From the cell containing the given text, extract its center point as [X, Y] coordinate. 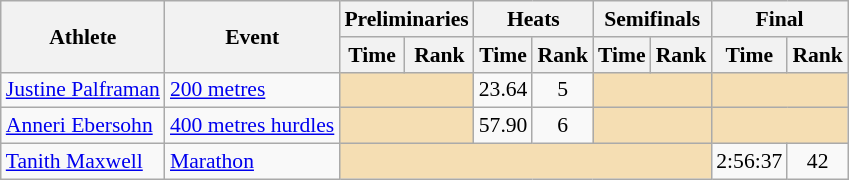
57.90 [504, 126]
Event [252, 36]
Tanith Maxwell [83, 162]
Final [780, 19]
Anneri Ebersohn [83, 126]
Athlete [83, 36]
23.64 [504, 90]
6 [562, 126]
Preliminaries [406, 19]
2:56:37 [749, 162]
Marathon [252, 162]
400 metres hurdles [252, 126]
Justine Palframan [83, 90]
Heats [534, 19]
5 [562, 90]
42 [818, 162]
200 metres [252, 90]
Semifinals [652, 19]
